For the text-containing cell, return its midpoint in [X, Y] coordinate format. 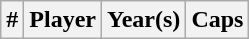
Year(s) [144, 20]
Player [63, 20]
# [12, 20]
Caps [218, 20]
